Identify which cell holds the provided text, then report its (x, y) central coordinate. 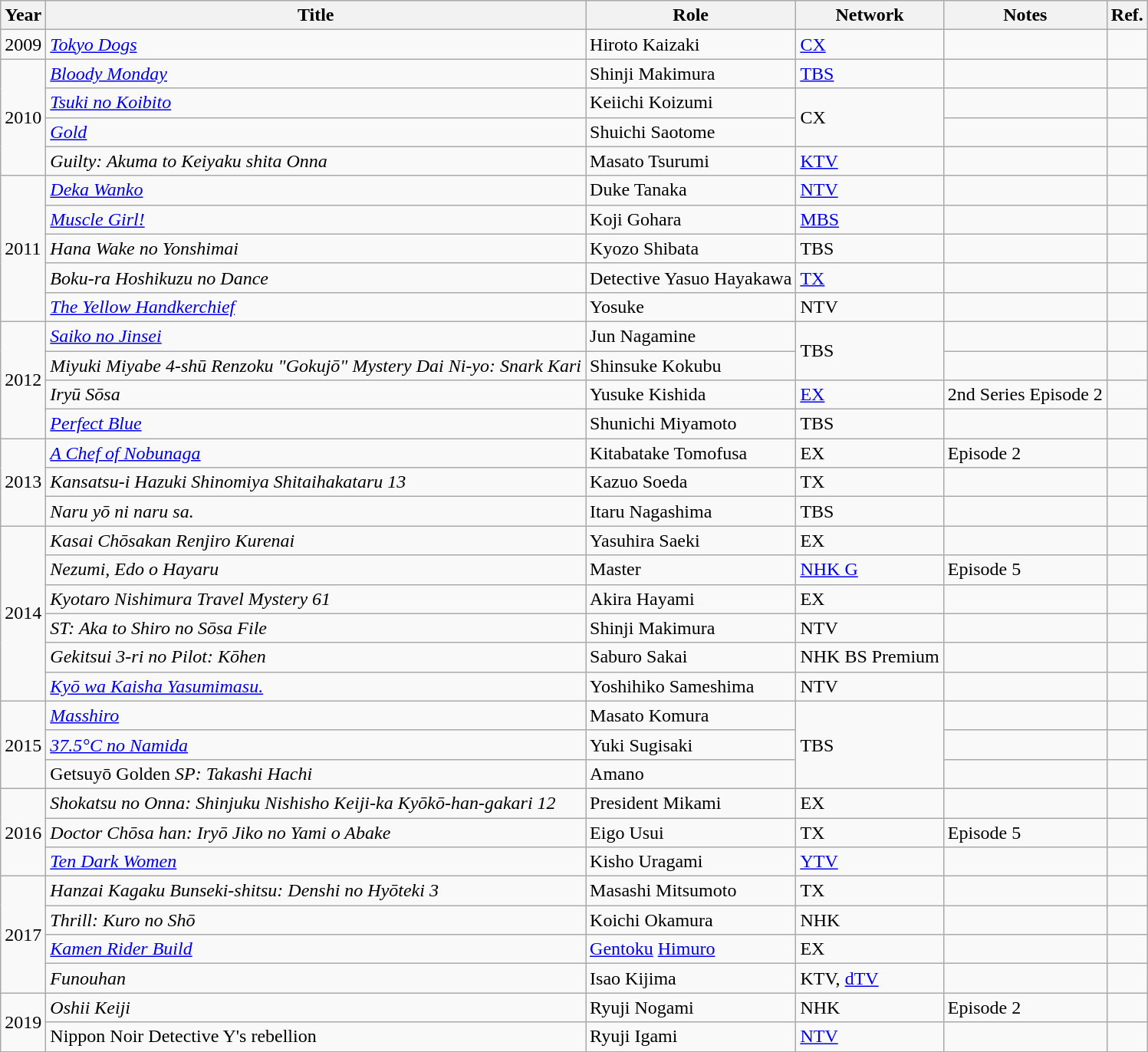
Oshii Keiji (316, 1008)
Hana Wake no Yonshimai (316, 248)
Boku-ra Hoshikuzu no Dance (316, 278)
Gentoku Himuro (691, 949)
Shuichi Saotome (691, 132)
Nippon Noir Detective Y's rebellion (316, 1037)
President Mikami (691, 803)
Saburo Sakai (691, 657)
Koichi Okamura (691, 920)
Nezumi, Edo o Hayaru (316, 570)
YTV (870, 862)
Yuki Sugisaki (691, 745)
Kamen Rider Build (316, 949)
Naru yō ni naru sa. (316, 511)
Masato Tsurumi (691, 161)
Hiroto Kaizaki (691, 44)
Muscle Girl! (316, 219)
Title (316, 15)
Gekitsui 3-ri no Pilot: Kōhen (316, 657)
Kyō wa Kaisha Yasumimasu. (316, 686)
2nd Series Episode 2 (1025, 395)
Kansatsu-i Hazuki Shinomiya Shitaihakataru 13 (316, 482)
MBS (870, 219)
2015 (23, 745)
2009 (23, 44)
ST: Aka to Shiro no Sōsa File (316, 628)
Ref. (1127, 15)
NHK BS Premium (870, 657)
2011 (23, 248)
Kyozo Shibata (691, 248)
2017 (23, 935)
Miyuki Miyabe 4-shū Renzoku "Gokujō" Mystery Dai Ni-yo: Snark Kari (316, 366)
NHK G (870, 570)
Detective Yasuo Hayakawa (691, 278)
Kitabatake Tomofusa (691, 453)
Guilty: Akuma to Keiyaku shita Onna (316, 161)
Akira Hayami (691, 599)
Masashi Mitsumoto (691, 891)
2016 (23, 832)
2019 (23, 1022)
The Yellow Handkerchief (316, 307)
Doctor Chōsa han: Iryō Jiko no Yami o Abake (316, 832)
Jun Nagamine (691, 336)
Year (23, 15)
Master (691, 570)
Yosuke (691, 307)
Saiko no Jinsei (316, 336)
Role (691, 15)
Kasai Chōsakan Renjiro Kurenai (316, 541)
Masato Komura (691, 715)
Kyotaro Nishimura Travel Mystery 61 (316, 599)
A Chef of Nobunaga (316, 453)
2010 (23, 117)
Keiichi Koizumi (691, 103)
2012 (23, 380)
Shinsuke Kokubu (691, 366)
37.5°C no Namida (316, 745)
Funouhan (316, 978)
Gold (316, 132)
Notes (1025, 15)
Eigo Usui (691, 832)
Perfect Blue (316, 424)
Ten Dark Women (316, 862)
Isao Kijima (691, 978)
Ryuji Nogami (691, 1008)
Shunichi Miyamoto (691, 424)
Hanzai Kagaku Bunseki-shitsu: Denshi no Hyōteki 3 (316, 891)
Thrill: Kuro no Shō (316, 920)
Kisho Uragami (691, 862)
Yusuke Kishida (691, 395)
2014 (23, 613)
Tokyo Dogs (316, 44)
Duke Tanaka (691, 190)
KTV, dTV (870, 978)
Iryū Sōsa (316, 395)
Kazuo Soeda (691, 482)
Amano (691, 774)
2013 (23, 482)
Koji Gohara (691, 219)
Ryuji Igami (691, 1037)
Shokatsu no Onna: Shinjuku Nishisho Keiji-ka Kyōkō-han-gakari 12 (316, 803)
Network (870, 15)
Tsuki no Koibito (316, 103)
Yasuhira Saeki (691, 541)
Getsuyō Golden SP: Takashi Hachi (316, 774)
Yoshihiko Sameshima (691, 686)
KTV (870, 161)
Deka Wanko (316, 190)
Bloody Monday (316, 74)
Itaru Nagashima (691, 511)
Masshiro (316, 715)
